For the text-containing cell, return its midpoint in [X, Y] coordinate format. 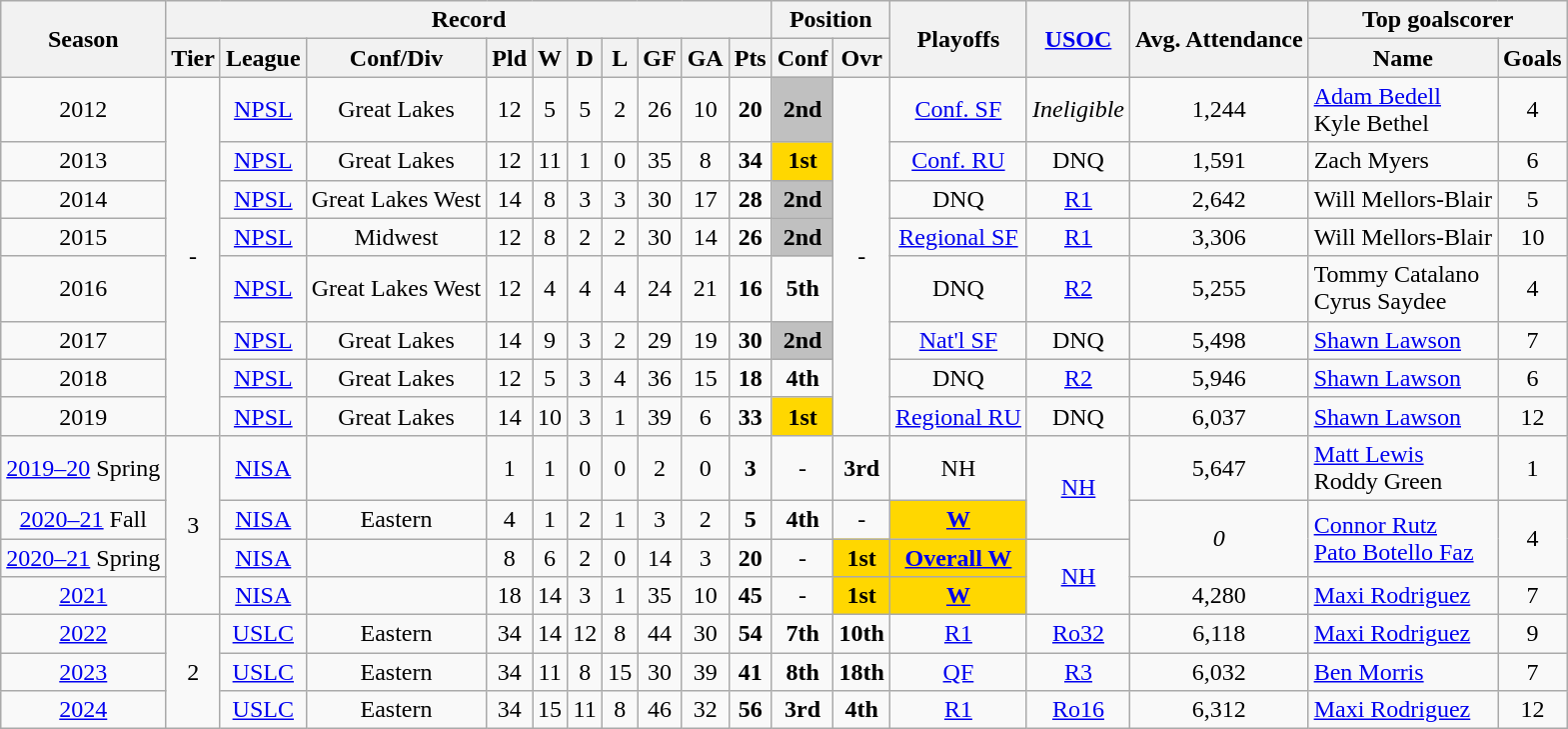
54 [750, 634]
2,642 [1219, 199]
Avg. Attendance [1219, 39]
Zach Myers [1403, 161]
Ovr [861, 58]
41 [750, 672]
33 [750, 416]
24 [660, 288]
2021 [84, 596]
5,498 [1219, 340]
2019–20 Spring [84, 468]
Pts [750, 58]
5,946 [1219, 378]
Pld [510, 58]
GA [706, 58]
6,118 [1219, 634]
Ro32 [1077, 634]
2019 [84, 416]
2012 [84, 110]
Overall W [957, 557]
1,244 [1219, 110]
Goals [1532, 58]
Name [1403, 58]
32 [706, 710]
17 [706, 199]
Regional SF [957, 237]
10th [861, 634]
1,591 [1219, 161]
36 [660, 378]
56 [750, 710]
Nat'l SF [957, 340]
Ro16 [1077, 710]
Tier [194, 58]
2014 [84, 199]
5,647 [1219, 468]
Conf. RU [957, 161]
2024 [84, 710]
USOC [1077, 39]
6,032 [1219, 672]
45 [750, 596]
7th [802, 634]
2020–21 Fall [84, 519]
League [263, 58]
R3 [1077, 672]
28 [750, 199]
2018 [84, 378]
Conf [802, 58]
Tommy Catalano Cyrus Saydee [1403, 288]
Matt Lewis Roddy Green [1403, 468]
16 [750, 288]
2016 [84, 288]
Ineligible [1077, 110]
29 [660, 340]
Ben Morris [1403, 672]
2022 [84, 634]
8th [802, 672]
2013 [84, 161]
2023 [84, 672]
6,312 [1219, 710]
Record [469, 20]
18th [861, 672]
L [620, 58]
2020–21 Spring [84, 557]
Adam Bedell Kyle Bethel [1403, 110]
5,255 [1219, 288]
Season [84, 39]
2017 [84, 340]
46 [660, 710]
Midwest [396, 237]
4,280 [1219, 596]
19 [706, 340]
Top goalscorer [1437, 20]
D [586, 58]
44 [660, 634]
Conf. SF [957, 110]
21 [706, 288]
GF [660, 58]
5th [802, 288]
Position [830, 20]
Conf/Div [396, 58]
3,306 [1219, 237]
QF [957, 672]
Regional RU [957, 416]
Playoffs [957, 39]
Connor Rutz Pato Botello Faz [1403, 538]
2015 [84, 237]
6,037 [1219, 416]
